Determine the (x, y) coordinate at the center of the cell enclosing the given text.  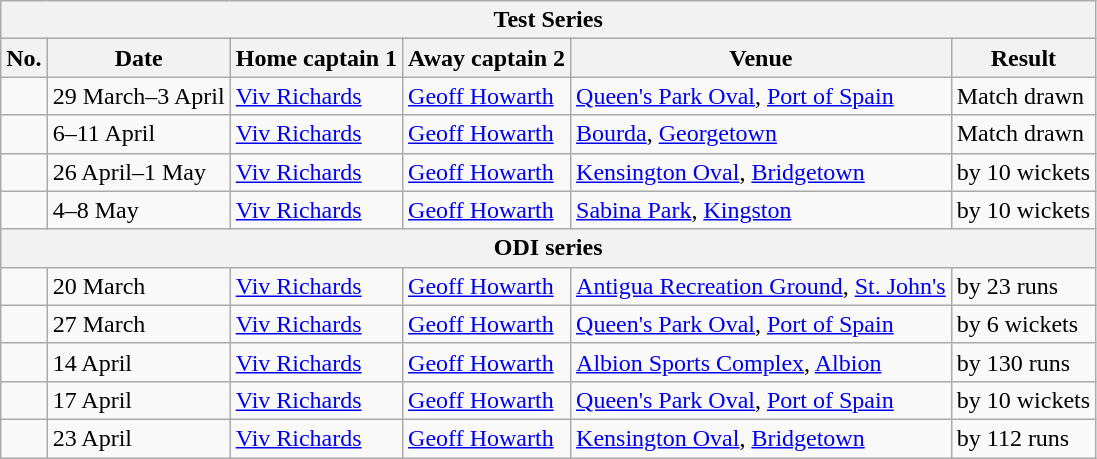
Bourda, Georgetown (762, 134)
Result (1023, 58)
27 March (138, 324)
6–11 April (138, 134)
Date (138, 58)
Antigua Recreation Ground, St. John's (762, 286)
Away captain 2 (487, 58)
ODI series (548, 248)
20 March (138, 286)
23 April (138, 438)
Test Series (548, 20)
by 130 runs (1023, 362)
26 April–1 May (138, 172)
Albion Sports Complex, Albion (762, 362)
14 April (138, 362)
29 March–3 April (138, 96)
by 112 runs (1023, 438)
17 April (138, 400)
No. (24, 58)
Home captain 1 (316, 58)
by 23 runs (1023, 286)
by 6 wickets (1023, 324)
Venue (762, 58)
4–8 May (138, 210)
Sabina Park, Kingston (762, 210)
